Pinpoint the cell where the given text exists, returning its (x, y) midpoint coordinate. 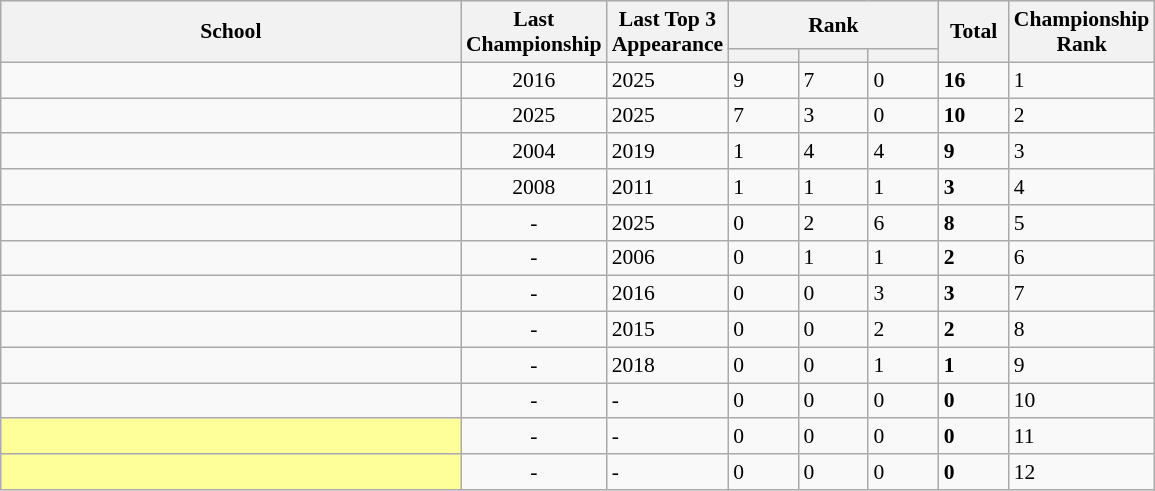
2006 (668, 258)
Rank (833, 25)
Last Top 3Appearance (668, 32)
16 (974, 80)
2008 (534, 187)
11 (1082, 437)
2004 (534, 152)
School (231, 32)
2011 (668, 187)
12 (1082, 472)
5 (1082, 223)
Championship Rank (1082, 32)
2019 (668, 152)
2015 (668, 330)
LastChampionship (534, 32)
Total (974, 32)
2018 (668, 365)
